Provide the (X, Y) coordinate of the cell's center where the given text is located.  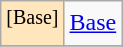
Base (93, 24)
[Base] (32, 24)
